Pinpoint the cell where the given text exists, returning its (X, Y) midpoint coordinate. 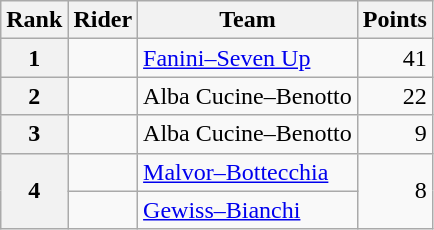
22 (394, 96)
Rider (103, 20)
Fanini–Seven Up (248, 58)
Rank (34, 20)
2 (34, 96)
8 (394, 191)
9 (394, 134)
3 (34, 134)
Gewiss–Bianchi (248, 210)
41 (394, 58)
4 (34, 191)
1 (34, 58)
Points (394, 20)
Team (248, 20)
Malvor–Bottecchia (248, 172)
